Scan for the cell matching the given text and deliver its (x, y) coordinate at center. 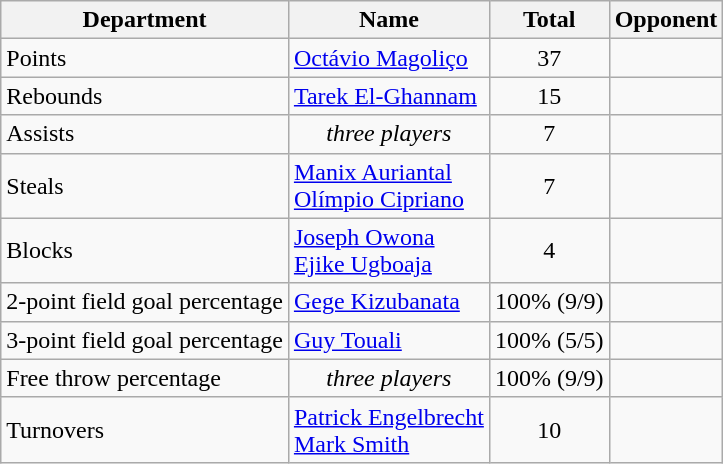
2-point field goal percentage (145, 302)
Tarek El-Ghannam (388, 96)
Blocks (145, 250)
Assists (145, 134)
Department (145, 20)
Manix Auriantal Olímpio Cipriano (388, 186)
3-point field goal percentage (145, 340)
37 (549, 58)
Steals (145, 186)
Points (145, 58)
Opponent (666, 20)
100% (5/5) (549, 340)
Turnovers (145, 430)
Total (549, 20)
Guy Touali (388, 340)
4 (549, 250)
Gege Kizubanata (388, 302)
Octávio Magoliço (388, 58)
Joseph Owona Ejike Ugboaja (388, 250)
Free throw percentage (145, 378)
15 (549, 96)
Name (388, 20)
Rebounds (145, 96)
Patrick Engelbrecht Mark Smith (388, 430)
10 (549, 430)
